From the cell containing the given text, extract its center point as [X, Y] coordinate. 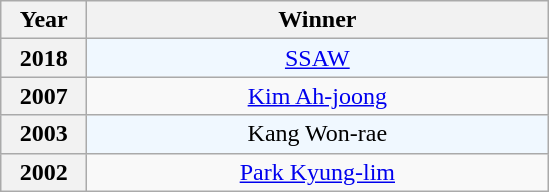
Year [44, 20]
2003 [44, 134]
Winner [318, 20]
Kang Won-rae [318, 134]
SSAW [318, 58]
2018 [44, 58]
Kim Ah-joong [318, 96]
2007 [44, 96]
2002 [44, 172]
Park Kyung-lim [318, 172]
